Find where the given text appears and provide that cell's center as (X, Y) coordinate. 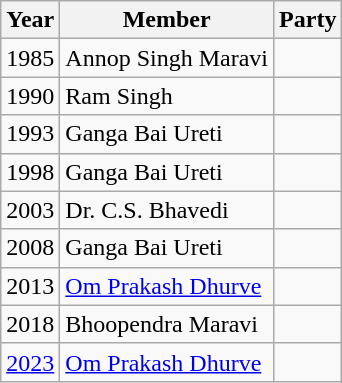
Member (167, 20)
Annop Singh Maravi (167, 58)
2008 (30, 248)
1993 (30, 134)
1985 (30, 58)
2018 (30, 324)
Year (30, 20)
Dr. C.S. Bhavedi (167, 210)
Bhoopendra Maravi (167, 324)
1998 (30, 172)
2003 (30, 210)
1990 (30, 96)
2013 (30, 286)
Party (308, 20)
2023 (30, 362)
Ram Singh (167, 96)
